Determine the (X, Y) coordinate at the center of the cell enclosing the given text.  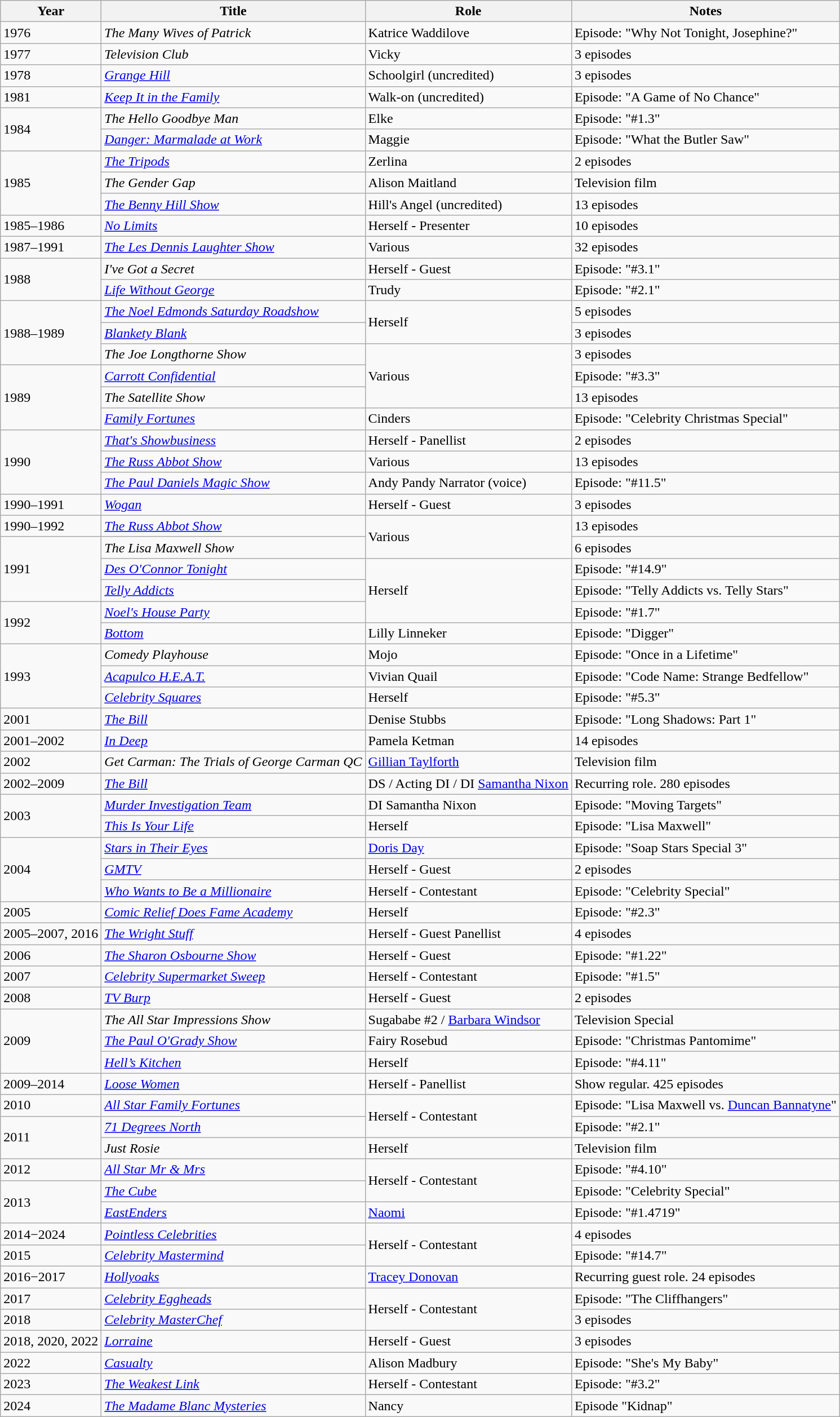
Episode: "A Game of No Chance" (705, 97)
14 episodes (705, 741)
Katrice Waddilove (468, 33)
The Satellite Show (233, 397)
Celebrity Supermarket Sweep (233, 977)
Celebrity Squares (233, 698)
This Is Your Life (233, 826)
Recurring role. 280 episodes (705, 783)
Episode: "Once in a Lifetime" (705, 655)
Comic Relief Does Fame Academy (233, 912)
Naomi (468, 1212)
1990 (51, 462)
Episode: "#14.7" (705, 1255)
No Limits (233, 225)
DS / Acting DI / DI Samantha Nixon (468, 783)
Episode: "#1.5" (705, 977)
Grange Hill (233, 76)
Episode: "#3.3" (705, 376)
Celebrity Mastermind (233, 1255)
Zerlina (468, 161)
The Sharon Osbourne Show (233, 955)
2012 (51, 1170)
Casualty (233, 1363)
Episode: "Digger" (705, 634)
Television Special (705, 1020)
Wogan (233, 504)
2002–2009 (51, 783)
2001–2002 (51, 741)
The Noel Edmonds Saturday Roadshow (233, 312)
Alison Madbury (468, 1363)
Episode: "Telly Addicts vs. Telly Stars" (705, 590)
Murder Investigation Team (233, 805)
Episode: "#5.3" (705, 698)
Episode: "#1.7" (705, 612)
The Madame Blanc Mysteries (233, 1406)
Nancy (468, 1406)
GMTV (233, 869)
Vicky (468, 54)
Episode: "Lisa Maxwell" (705, 826)
Episode: "Moving Targets" (705, 805)
Episode: "Lisa Maxwell vs. Duncan Bannatyne" (705, 1105)
Alison Maitland (468, 183)
Acapulco H.E.A.T. (233, 676)
EastEnders (233, 1212)
2017 (51, 1298)
The Cube (233, 1191)
Sugababe #2 / Barbara Windsor (468, 1020)
Hollyoaks (233, 1277)
Episode: "Christmas Pantomime" (705, 1041)
Episode: "#3.1" (705, 269)
1990–1991 (51, 504)
The Hello Goodbye Man (233, 118)
Just Rosie (233, 1148)
The Paul Daniels Magic Show (233, 483)
2023 (51, 1384)
1976 (51, 33)
Episode: "Long Shadows: Part 1" (705, 719)
Tracey Donovan (468, 1277)
2005–2007, 2016 (51, 933)
Lilly Linneker (468, 634)
1988–1989 (51, 333)
The Paul O'Grady Show (233, 1041)
Bottom (233, 634)
Celebrity Eggheads (233, 1298)
Stars in Their Eyes (233, 848)
Episode: "#11.5" (705, 483)
I've Got a Secret (233, 269)
The Les Dennis Laughter Show (233, 247)
Noel's House Party (233, 612)
Pamela Ketman (468, 741)
6 episodes (705, 547)
2024 (51, 1406)
Doris Day (468, 848)
Television Club (233, 54)
2011 (51, 1137)
2002 (51, 762)
Andy Pandy Narrator (voice) (468, 483)
Hell’s Kitchen (233, 1062)
Gillian Taylforth (468, 762)
The Wright Stuff (233, 933)
Episode: "#4.11" (705, 1062)
Episode: "#1.3" (705, 118)
The Gender Gap (233, 183)
TV Burp (233, 998)
Loose Women (233, 1084)
Comedy Playhouse (233, 655)
1990–1992 (51, 526)
Carrott Confidential (233, 376)
Trudy (468, 290)
That's Showbusiness (233, 440)
2018 (51, 1320)
2006 (51, 955)
2016−2017 (51, 1277)
1984 (51, 129)
Danger: Marmalade at Work (233, 140)
Mojo (468, 655)
1985–1986 (51, 225)
Des O'Connor Tonight (233, 569)
Year (51, 11)
1977 (51, 54)
Denise Stubbs (468, 719)
2018, 2020, 2022 (51, 1341)
2014−2024 (51, 1234)
The Benny Hill Show (233, 204)
Episode: "What the Butler Saw" (705, 140)
Herself - Presenter (468, 225)
2005 (51, 912)
2013 (51, 1202)
Lorraine (233, 1341)
Episode: "Why Not Tonight, Josephine?" (705, 33)
Family Fortunes (233, 419)
Episode: "#3.2" (705, 1384)
Episode: "Soap Stars Special 3" (705, 848)
Role (468, 11)
Fairy Rosebud (468, 1041)
Herself - Guest Panellist (468, 933)
1992 (51, 622)
Episode: "She's My Baby" (705, 1363)
71 Degrees North (233, 1127)
All Star Family Fortunes (233, 1105)
Episode: "#4.10" (705, 1170)
Telly Addicts (233, 590)
Blankety Blank (233, 333)
2009 (51, 1041)
32 episodes (705, 247)
10 episodes (705, 225)
1988 (51, 280)
1987–1991 (51, 247)
Vivian Quail (468, 676)
Episode: "Celebrity Christmas Special" (705, 419)
Keep It in the Family (233, 97)
Pointless Celebrities (233, 1234)
Notes (705, 11)
The Lisa Maxwell Show (233, 547)
Maggie (468, 140)
Show regular. 425 episodes (705, 1084)
2001 (51, 719)
5 episodes (705, 312)
Episode: "#2.3" (705, 912)
The Tripods (233, 161)
2022 (51, 1363)
Walk-on (uncredited) (468, 97)
2010 (51, 1105)
Episode: "Code Name: Strange Bedfellow" (705, 676)
1991 (51, 569)
DI Samantha Nixon (468, 805)
2015 (51, 1255)
2004 (51, 869)
Cinders (468, 419)
1985 (51, 183)
Get Carman: The Trials of George Carman QC (233, 762)
1993 (51, 676)
The Weakest Link (233, 1384)
Celebrity MasterChef (233, 1320)
1978 (51, 76)
Episode: "The Cliffhangers" (705, 1298)
In Deep (233, 741)
The Joe Longthorne Show (233, 355)
1989 (51, 397)
Episode "Kidnap" (705, 1406)
Schoolgirl (uncredited) (468, 76)
2009–2014 (51, 1084)
Title (233, 11)
2007 (51, 977)
2003 (51, 816)
Recurring guest role. 24 episodes (705, 1277)
Hill's Angel (uncredited) (468, 204)
1981 (51, 97)
Episode: "#1.22" (705, 955)
Who Wants to Be a Millionaire (233, 891)
Life Without George (233, 290)
Elke (468, 118)
The Many Wives of Patrick (233, 33)
2008 (51, 998)
Episode: "#1.4719" (705, 1212)
Episode: "#14.9" (705, 569)
The All Star Impressions Show (233, 1020)
All Star Mr & Mrs (233, 1170)
